Identify which cell holds the provided text, then report its [X, Y] central coordinate. 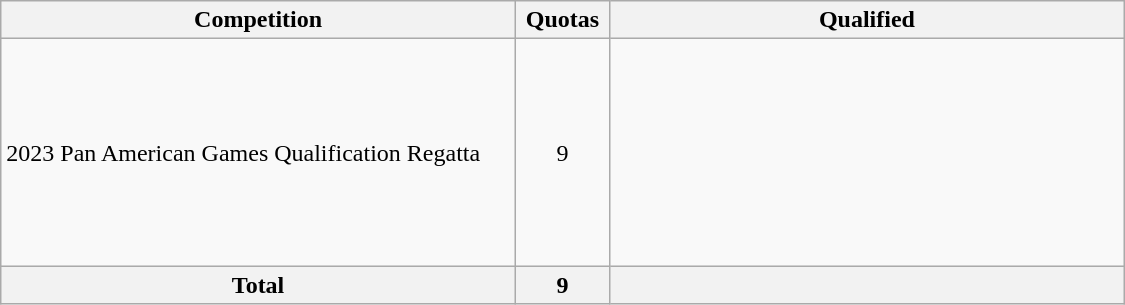
Total [258, 285]
Qualified [868, 20]
2023 Pan American Games Qualification Regatta [258, 152]
Competition [258, 20]
Quotas [562, 20]
